Detect which cell encompasses the target text, then output its [x, y] center coordinate. 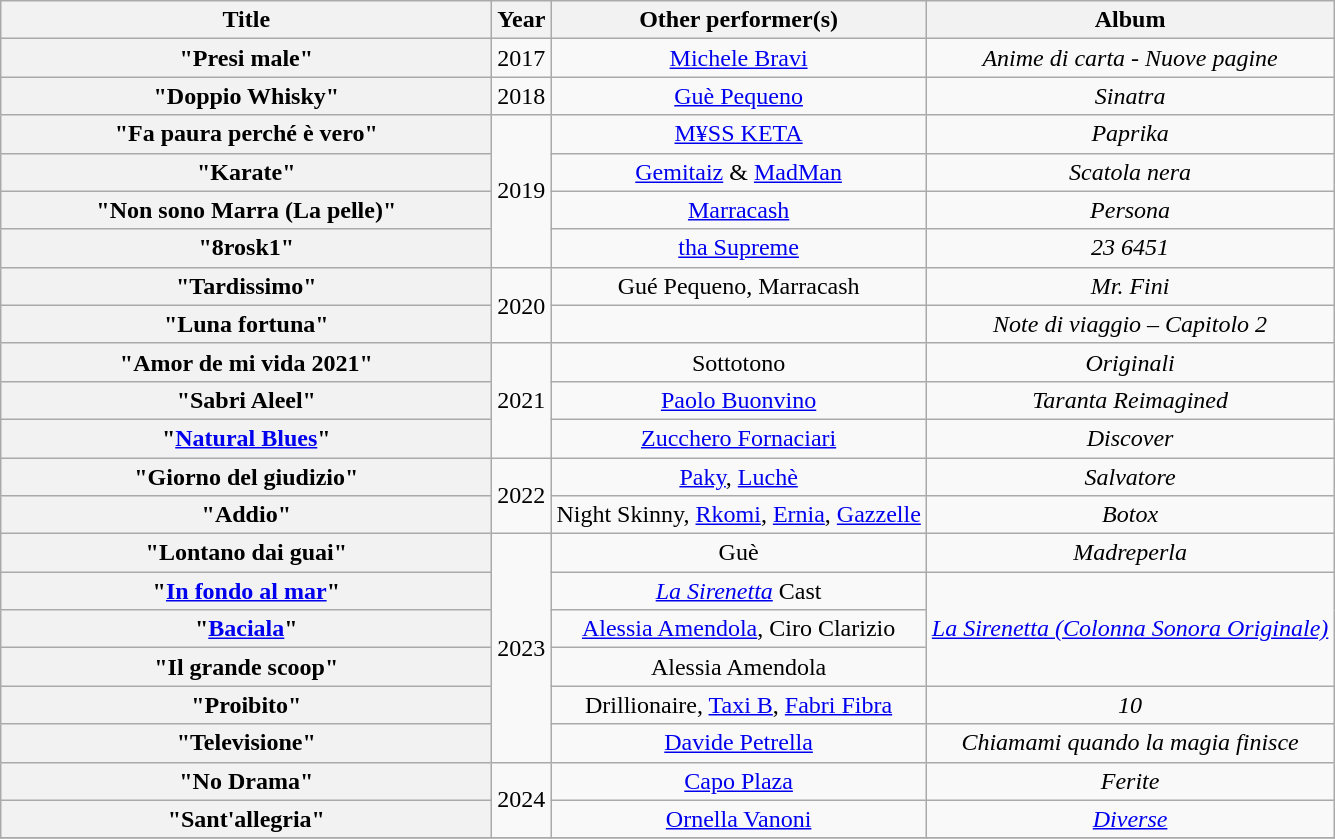
10 [1130, 705]
Salvatore [1130, 477]
Botox [1130, 515]
Paky, Luchè [738, 477]
Note di viaggio – Capitolo 2 [1130, 324]
"Presi male" [246, 58]
"Karate" [246, 172]
Capo Plaza [738, 781]
Michele Bravi [738, 58]
"Giorno del giudizio" [246, 477]
Other performer(s) [738, 20]
Paprika [1130, 134]
Gemitaiz & MadMan [738, 172]
"Doppio Whisky" [246, 96]
Ferite [1130, 781]
2018 [522, 96]
"Televisione" [246, 743]
Anime di carta - Nuove pagine [1130, 58]
2021 [522, 400]
Year [522, 20]
tha Supreme [738, 248]
"Luna fortuna" [246, 324]
"Sabri Aleel" [246, 400]
"Tardissimo" [246, 286]
Guè Pequeno [738, 96]
Discover [1130, 438]
Diverse [1130, 819]
La Sirenetta (Colonna Sonora Originale) [1130, 629]
Marracash [738, 210]
"Amor de mi vida 2021" [246, 362]
Gué Pequeno, Marracash [738, 286]
La Sirenetta Cast [738, 591]
Ornella Vanoni [738, 819]
Paolo Buonvino [738, 400]
Sottotono [738, 362]
Night Skinny, Rkomi, Ernia, Gazzelle [738, 515]
M¥SS KETA [738, 134]
2023 [522, 648]
"Baciala" [246, 629]
Persona [1130, 210]
Scatola nera [1130, 172]
2024 [522, 800]
2019 [522, 191]
2017 [522, 58]
Originali [1130, 362]
Chiamami quando la magia finisce [1130, 743]
"Fa paura perché è vero" [246, 134]
Guè [738, 553]
Drillionaire, Taxi B, Fabri Fibra [738, 705]
Sinatra [1130, 96]
Davide Petrella [738, 743]
Album [1130, 20]
"Non sono Marra (La pelle)" [246, 210]
"Sant'allegria" [246, 819]
Zucchero Fornaciari [738, 438]
Title [246, 20]
23 6451 [1130, 248]
"Proibito" [246, 705]
"No Drama" [246, 781]
"Addio" [246, 515]
"In fondo al mar" [246, 591]
Mr. Fini [1130, 286]
2022 [522, 496]
"Natural Blues" [246, 438]
Alessia Amendola, Ciro Clarizio [738, 629]
"8rosk1" [246, 248]
"Lontano dai guai" [246, 553]
Madreperla [1130, 553]
"Il grande scoop" [246, 667]
2020 [522, 305]
Alessia Amendola [738, 667]
Taranta Reimagined [1130, 400]
